Detect which cell encompasses the target text, then output its (X, Y) center coordinate. 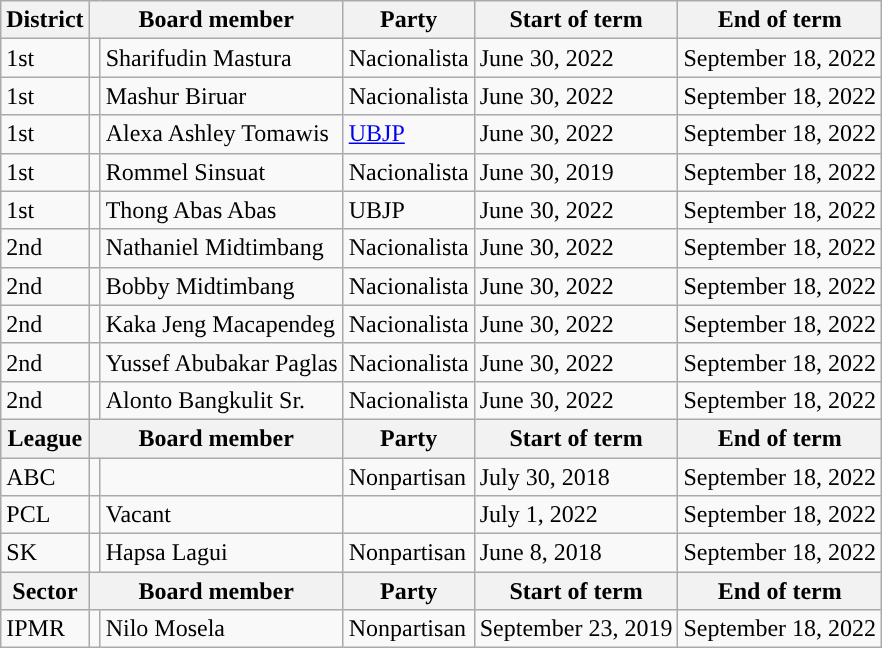
July 30, 2018 (576, 477)
Mashur Biruar (222, 96)
September 23, 2019 (576, 629)
June 8, 2018 (576, 553)
League (45, 438)
Nathaniel Midtimbang (222, 248)
Rommel Sinsuat (222, 172)
Hapsa Lagui (222, 553)
District (45, 20)
Alonto Bangkulit Sr. (222, 400)
Vacant (222, 515)
Alexa Ashley Tomawis (222, 134)
Yussef Abubakar Paglas (222, 362)
IPMR (45, 629)
Sharifudin Mastura (222, 58)
Sector (45, 591)
Nilo Mosela (222, 629)
July 1, 2022 (576, 515)
SK (45, 553)
Kaka Jeng Macapendeg (222, 324)
Bobby Midtimbang (222, 286)
PCL (45, 515)
ABC (45, 477)
June 30, 2019 (576, 172)
Thong Abas Abas (222, 210)
